Locate the cell with the specified text and output its (X, Y) center coordinate. 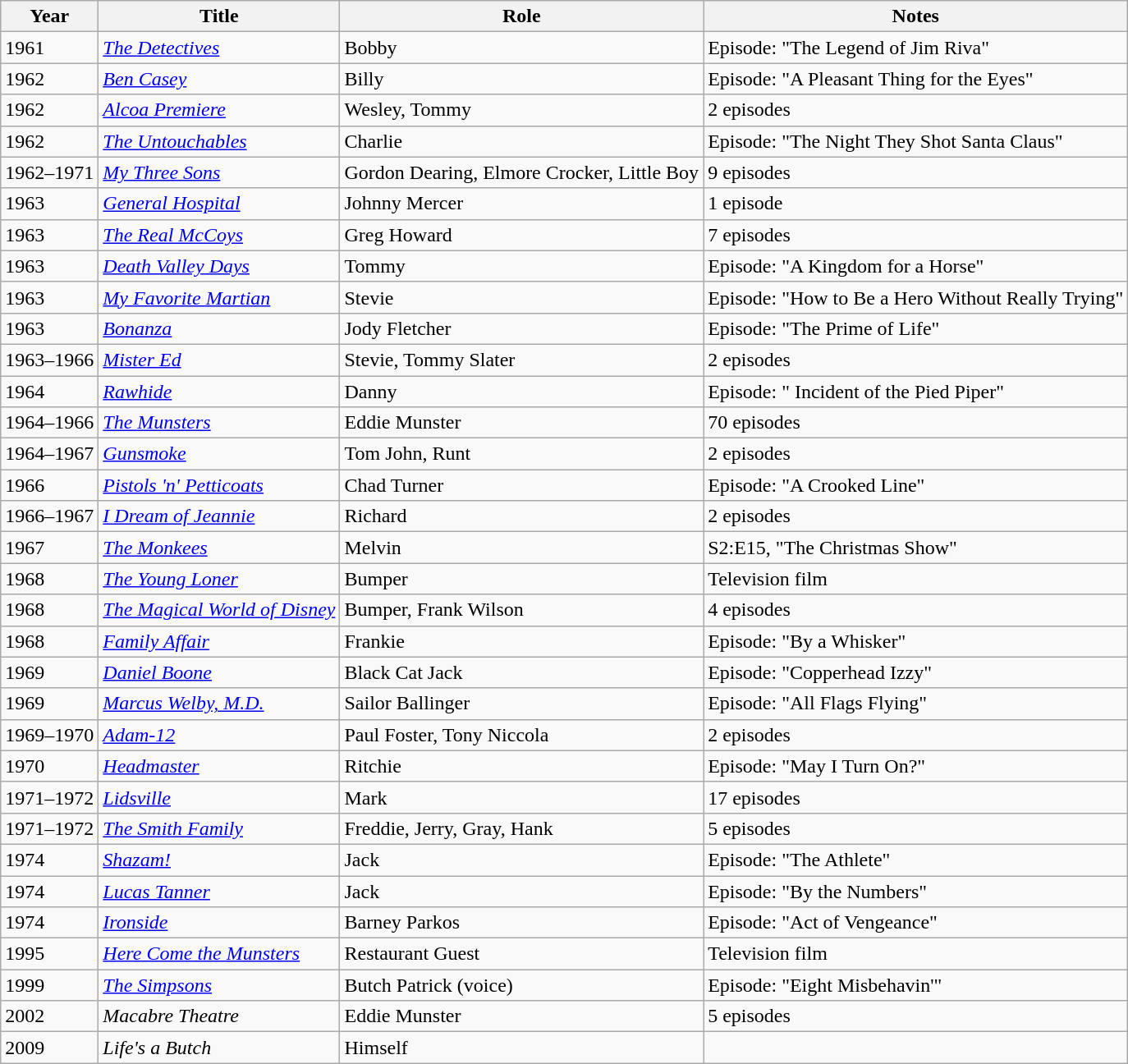
Tom John, Runt (522, 454)
Danny (522, 392)
1999 (49, 985)
Here Come the Munsters (219, 954)
Shazam! (219, 860)
My Favorite Martian (219, 297)
1967 (49, 548)
Episode: "Act of Vengeance" (916, 923)
1995 (49, 954)
The Smith Family (219, 828)
I Dream of Jeannie (219, 516)
Headmaster (219, 766)
The Monkees (219, 548)
Butch Patrick (voice) (522, 985)
Marcus Welby, M.D. (219, 704)
Ironside (219, 923)
Mark (522, 797)
Himself (522, 1048)
Title (219, 16)
The Untouchables (219, 141)
1964 (49, 392)
Episode: "A Kingdom for a Horse" (916, 266)
Bonanza (219, 328)
7 episodes (916, 235)
Year (49, 16)
Notes (916, 16)
Lucas Tanner (219, 891)
Jody Fletcher (522, 328)
Episode: "By the Numbers" (916, 891)
The Magical World of Disney (219, 610)
Lidsville (219, 797)
Barney Parkos (522, 923)
70 episodes (916, 423)
9 episodes (916, 172)
Black Cat Jack (522, 672)
Episode: "Copperhead Izzy" (916, 672)
The Simpsons (219, 985)
The Munsters (219, 423)
Bumper (522, 579)
1964–1967 (49, 454)
Episode: "May I Turn On?" (916, 766)
1969–1970 (49, 735)
Bumper, Frank Wilson (522, 610)
Episode: "The Athlete" (916, 860)
1966 (49, 485)
Macabre Theatre (219, 1016)
Death Valley Days (219, 266)
Episode: "The Legend of Jim Riva" (916, 48)
Wesley, Tommy (522, 110)
Charlie (522, 141)
Family Affair (219, 641)
1970 (49, 766)
Episode: "How to Be a Hero Without Really Trying" (916, 297)
Greg Howard (522, 235)
Ben Casey (219, 79)
Episode: "The Night They Shot Santa Claus" (916, 141)
Bobby (522, 48)
Sailor Ballinger (522, 704)
Johnny Mercer (522, 204)
Episode: "By a Whisker" (916, 641)
Episode: "A Crooked Line" (916, 485)
Melvin (522, 548)
Gunsmoke (219, 454)
Mister Ed (219, 360)
Episode: "A Pleasant Thing for the Eyes" (916, 79)
Billy (522, 79)
My Three Sons (219, 172)
Chad Turner (522, 485)
General Hospital (219, 204)
Life's a Butch (219, 1048)
Role (522, 16)
1962–1971 (49, 172)
Daniel Boone (219, 672)
Freddie, Jerry, Gray, Hank (522, 828)
Gordon Dearing, Elmore Crocker, Little Boy (522, 172)
Episode: "All Flags Flying" (916, 704)
Pistols 'n' Petticoats (219, 485)
2009 (49, 1048)
Episode: " Incident of the Pied Piper" (916, 392)
S2:E15, "The Christmas Show" (916, 548)
1961 (49, 48)
Stevie, Tommy Slater (522, 360)
Episode: "Eight Misbehavin'" (916, 985)
Ritchie (522, 766)
The Real McCoys (219, 235)
Tommy (522, 266)
1964–1966 (49, 423)
1963–1966 (49, 360)
Stevie (522, 297)
Paul Foster, Tony Niccola (522, 735)
1 episode (916, 204)
Episode: "The Prime of Life" (916, 328)
4 episodes (916, 610)
Rawhide (219, 392)
Alcoa Premiere (219, 110)
2002 (49, 1016)
The Detectives (219, 48)
The Young Loner (219, 579)
17 episodes (916, 797)
Restaurant Guest (522, 954)
Frankie (522, 641)
Richard (522, 516)
Adam-12 (219, 735)
1966–1967 (49, 516)
